Determine the (X, Y) coordinate at the center of the cell enclosing the given text.  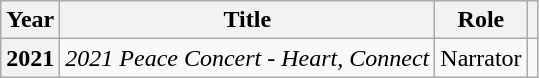
Narrator (481, 58)
Year (30, 20)
Role (481, 20)
2021 Peace Concert - Heart, Connect (248, 58)
Title (248, 20)
2021 (30, 58)
